From the cell containing the given text, extract its center point as (x, y) coordinate. 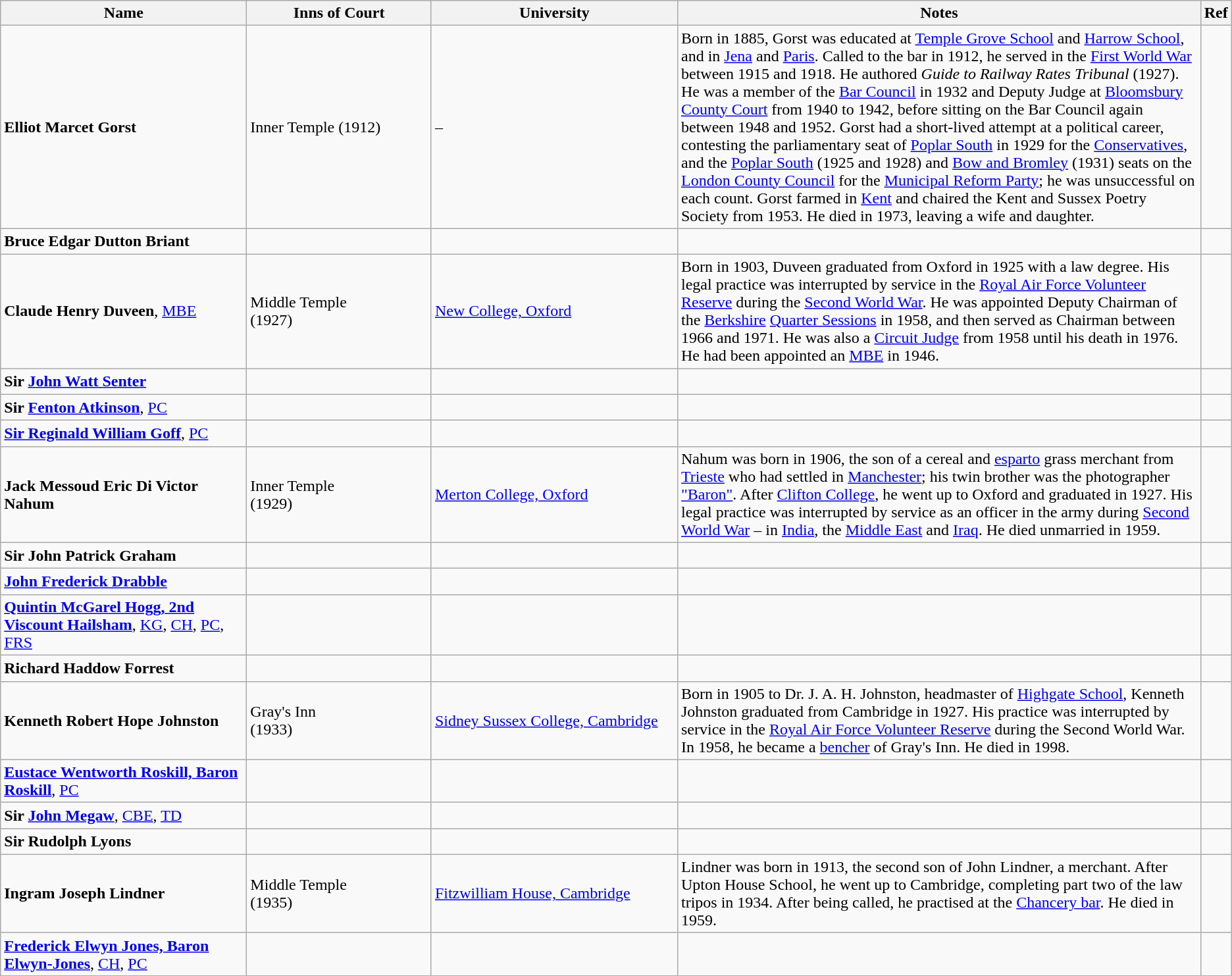
– (554, 127)
Sir John Watt Senter (124, 382)
Sir John Patrick Graham (124, 555)
Quintin McGarel Hogg, 2nd Viscount Hailsham, KG, CH, PC, FRS (124, 625)
Middle Temple(1927) (340, 311)
Gray's Inn(1933) (340, 720)
Merton College, Oxford (554, 494)
Bruce Edgar Dutton Briant (124, 242)
Ref (1216, 13)
Elliot Marcet Gorst (124, 127)
New College, Oxford (554, 311)
Inner Temple (1912) (340, 127)
Kenneth Robert Hope Johnston (124, 720)
Frederick Elwyn Jones, Baron Elwyn-Jones, CH, PC (124, 954)
Sidney Sussex College, Cambridge (554, 720)
Ingram Joseph Lindner (124, 894)
Inner Temple(1929) (340, 494)
Notes (938, 13)
John Frederick Drabble (124, 582)
Sir Reginald William Goff, PC (124, 434)
Fitzwilliam House, Cambridge (554, 894)
Sir Fenton Atkinson, PC (124, 407)
Richard Haddow Forrest (124, 668)
Jack Messoud Eric Di Victor Nahum (124, 494)
Claude Henry Duveen, MBE (124, 311)
Middle Temple(1935) (340, 894)
Eustace Wentworth Roskill, Baron Roskill, PC (124, 781)
Sir Rudolph Lyons (124, 842)
Inns of Court (340, 13)
Name (124, 13)
University (554, 13)
Sir John Megaw, CBE, TD (124, 815)
